Extract the (x, y) coordinate from the center of the cell holding the provided text.  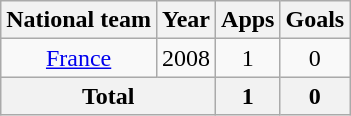
Year (186, 20)
2008 (186, 58)
Total (108, 96)
National team (79, 20)
Goals (315, 20)
France (79, 58)
Apps (248, 20)
